Determine the (x, y) coordinate at the center of the cell enclosing the given text.  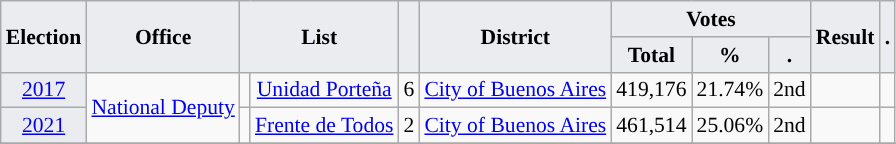
2017 (44, 90)
Votes (711, 19)
Office (162, 36)
25.06% (730, 126)
2 (408, 126)
District (515, 36)
National Deputy (162, 108)
% (730, 55)
419,176 (651, 90)
21.74% (730, 90)
List (320, 36)
Result (846, 36)
Total (651, 55)
Frente de Todos (324, 126)
Election (44, 36)
Unidad Porteña (324, 90)
461,514 (651, 126)
6 (408, 90)
2021 (44, 126)
